Locate the cell with the specified text and output its [X, Y] center coordinate. 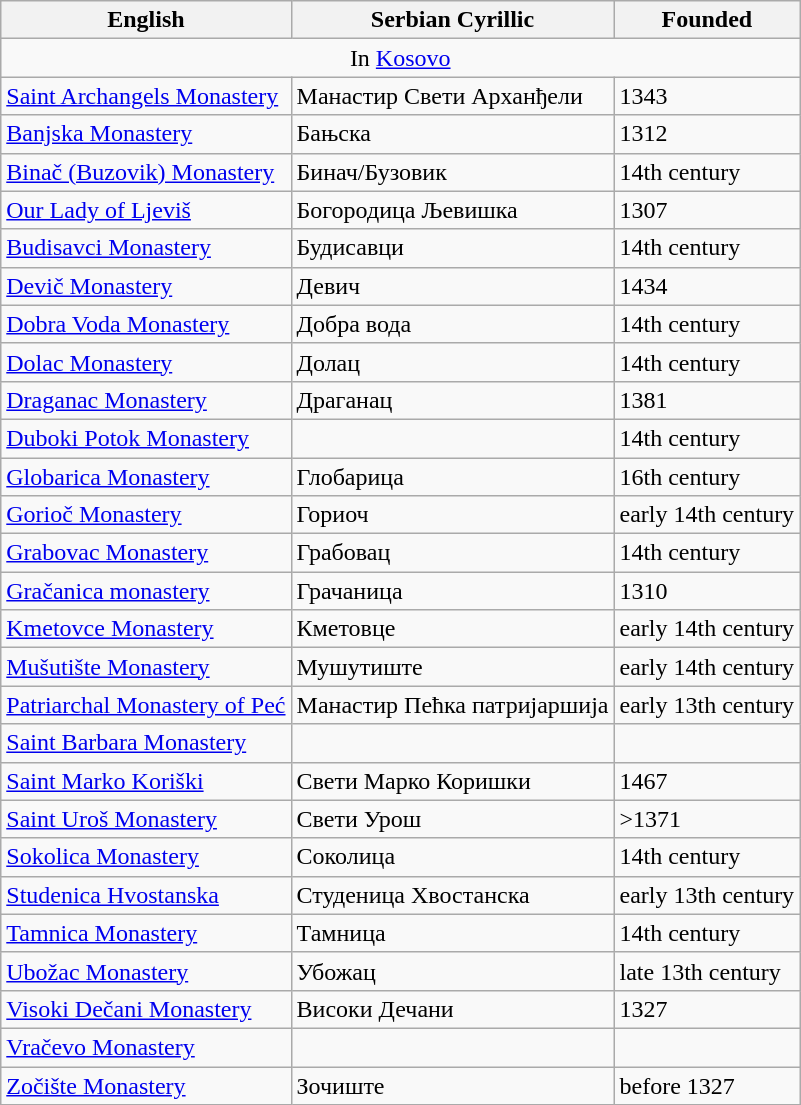
Убожац [452, 971]
Девич [452, 286]
Saint Archangels Monastery [146, 96]
Studenica Hvostanska [146, 895]
Zočište Monastery [146, 1085]
Draganac Monastery [146, 400]
Грачаница [452, 591]
Grabovac Monastery [146, 553]
Mušutište Monastery [146, 667]
In Kosovo [400, 58]
Долац [452, 362]
1327 [707, 1009]
Tamnica Monastery [146, 933]
1381 [707, 400]
Sokolica Monastery [146, 857]
Visoki Dečani Monastery [146, 1009]
Gračanica monastery [146, 591]
Свети Урош [452, 819]
Banjska Monastery [146, 134]
Глобарица [452, 477]
1312 [707, 134]
Gorioč Monastery [146, 515]
16th century [707, 477]
1307 [707, 210]
Гориоч [452, 515]
Добра вода [452, 324]
Будисавци [452, 248]
Dobra Voda Monastery [146, 324]
Binač (Buzovik) Monastery [146, 172]
Ubožac Monastery [146, 971]
Манастир Пећка патријаршија [452, 705]
Patriarchal Monastery of Peć [146, 705]
Соколица [452, 857]
Serbian Cyrillic [452, 20]
>1371 [707, 819]
Бањска [452, 134]
Тамница [452, 933]
Свети Марко Коришки [452, 781]
Кметовце [452, 629]
1310 [707, 591]
Грабовац [452, 553]
Duboki Potok Monastery [146, 438]
Студеница Хвостанска [452, 895]
1343 [707, 96]
English [146, 20]
Devič Monastery [146, 286]
Founded [707, 20]
Богородица Љевишка [452, 210]
Бинач/Бузовик [452, 172]
Високи Дечани [452, 1009]
Saint Barbara Monastery [146, 743]
Saint Uroš Monastery [146, 819]
Our Lady of Ljeviš [146, 210]
1434 [707, 286]
Dolac Monastery [146, 362]
Globarica Monastery [146, 477]
Мушутиште [452, 667]
Kmetovce Monastery [146, 629]
Зочиште [452, 1085]
before 1327 [707, 1085]
Манастир Свети Арханђели [452, 96]
Vračevo Monastery [146, 1047]
1467 [707, 781]
Budisavci Monastery [146, 248]
late 13th century [707, 971]
Saint Marko Koriški [146, 781]
Драганац [452, 400]
